Scan for the cell matching the given text and deliver its (X, Y) coordinate at center. 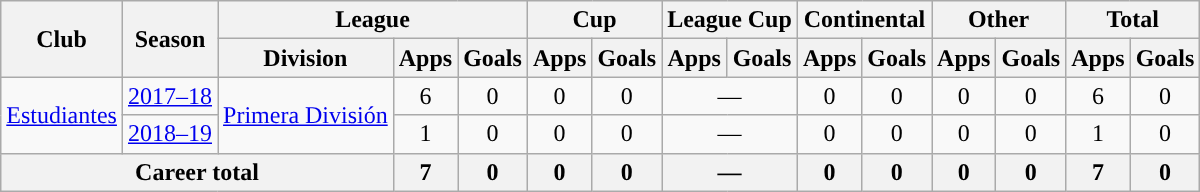
League Cup (730, 20)
Primera División (306, 115)
2017–18 (170, 96)
Other (999, 20)
Total (1133, 20)
Career total (197, 172)
Season (170, 39)
Cup (594, 20)
League (373, 20)
Continental (864, 20)
Estudiantes (62, 115)
2018–19 (170, 134)
Division (306, 58)
Club (62, 39)
